Identify which cell holds the provided text, then report its (X, Y) central coordinate. 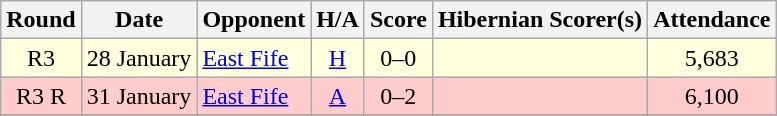
R3 R (41, 96)
0–0 (398, 58)
H/A (338, 20)
A (338, 96)
6,100 (712, 96)
Attendance (712, 20)
5,683 (712, 58)
Round (41, 20)
0–2 (398, 96)
H (338, 58)
Date (139, 20)
R3 (41, 58)
31 January (139, 96)
Opponent (254, 20)
28 January (139, 58)
Hibernian Scorer(s) (540, 20)
Score (398, 20)
